For the text-containing cell, return its midpoint in [X, Y] coordinate format. 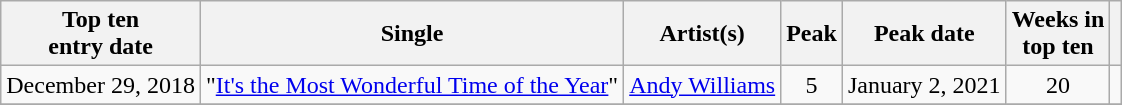
Artist(s) [702, 34]
Peak [812, 34]
5 [812, 85]
"It's the Most Wonderful Time of the Year" [412, 85]
Single [412, 34]
20 [1058, 85]
Top tenentry date [101, 34]
Andy Williams [702, 85]
January 2, 2021 [924, 85]
Weeks intop ten [1058, 34]
Peak date [924, 34]
December 29, 2018 [101, 85]
